Scan for the cell matching the given text and deliver its (x, y) coordinate at center. 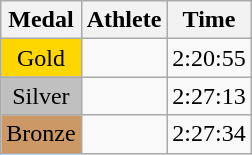
Athlete (124, 20)
2:20:55 (209, 58)
2:27:13 (209, 96)
Time (209, 20)
Gold (41, 58)
Medal (41, 20)
Silver (41, 96)
Bronze (41, 134)
2:27:34 (209, 134)
